Determine the [x, y] coordinate at the center of the cell enclosing the given text.  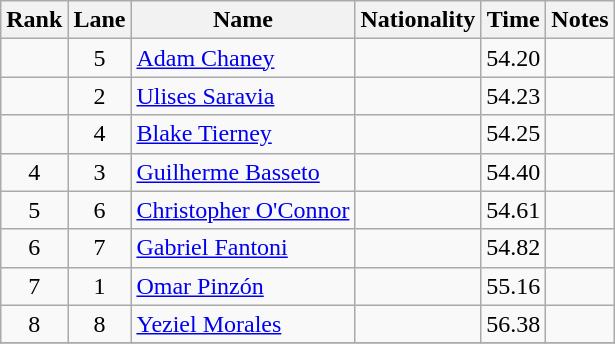
Christopher O'Connor [243, 210]
54.25 [514, 134]
2 [100, 96]
Lane [100, 20]
54.82 [514, 248]
56.38 [514, 324]
Name [243, 20]
54.40 [514, 172]
Notes [580, 20]
55.16 [514, 286]
Adam Chaney [243, 58]
Yeziel Morales [243, 324]
Nationality [418, 20]
Guilherme Basseto [243, 172]
Rank [34, 20]
54.61 [514, 210]
1 [100, 286]
Gabriel Fantoni [243, 248]
Time [514, 20]
54.23 [514, 96]
Ulises Saravia [243, 96]
Blake Tierney [243, 134]
3 [100, 172]
Omar Pinzón [243, 286]
54.20 [514, 58]
